Extract the [x, y] coordinate from the center of the cell holding the provided text.  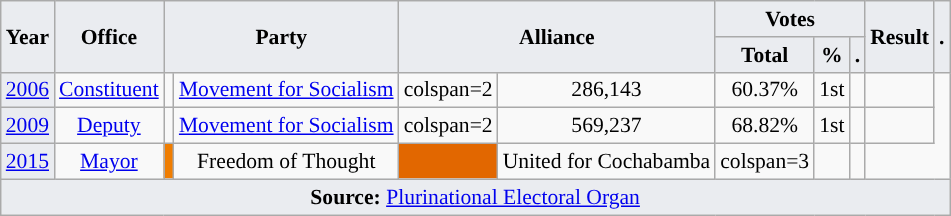
Party [282, 36]
68.82% [764, 126]
Alliance [558, 36]
% [832, 55]
colspan=3 [764, 162]
569,237 [607, 126]
Source: Plurinational Electoral Organ [476, 197]
Votes [790, 19]
Constituent [109, 90]
Mayor [109, 162]
Result [900, 36]
Deputy [109, 126]
Office [109, 36]
286,143 [607, 90]
60.37% [764, 90]
Freedom of Thought [286, 162]
Total [764, 55]
2009 [28, 126]
United for Cochabamba [607, 162]
Year [28, 36]
2006 [28, 90]
2015 [28, 162]
